Detect which cell encompasses the target text, then output its [x, y] center coordinate. 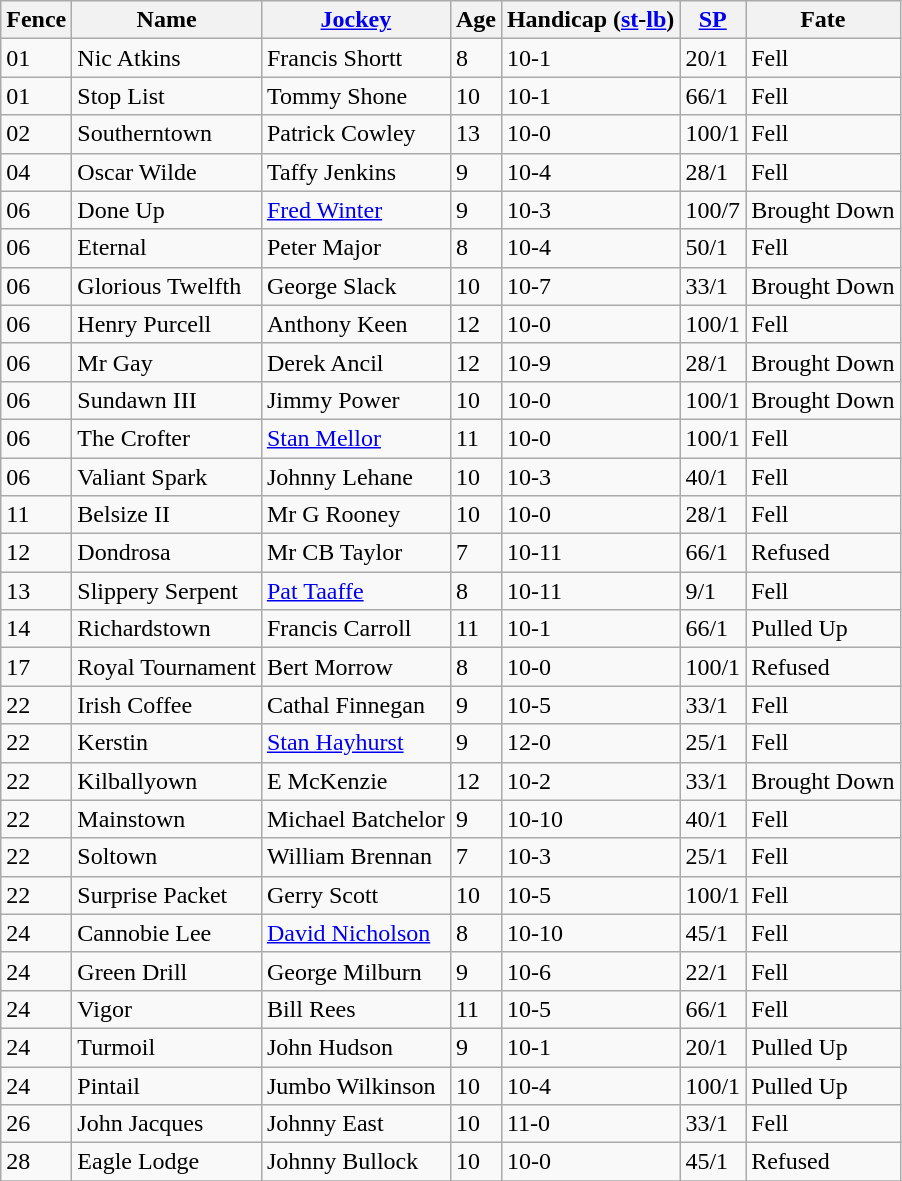
Pintail [167, 1085]
Jockey [356, 20]
14 [36, 629]
Mainstown [167, 819]
10-6 [590, 971]
Johnny East [356, 1124]
William Brennan [356, 857]
10-2 [590, 781]
Mr Gay [167, 362]
Bill Rees [356, 1009]
Johnny Lehane [356, 477]
Francis Carroll [356, 629]
Mr CB Taylor [356, 553]
Kerstin [167, 743]
Done Up [167, 210]
Jimmy Power [356, 400]
Valiant Spark [167, 477]
Gerry Scott [356, 895]
Eternal [167, 248]
22/1 [713, 971]
Soltown [167, 857]
04 [36, 172]
11-0 [590, 1124]
Mr G Rooney [356, 515]
Kilballyown [167, 781]
26 [36, 1124]
Francis Shortt [356, 58]
Fred Winter [356, 210]
Belsize II [167, 515]
Surprise Packet [167, 895]
Age [476, 20]
Glorious Twelfth [167, 286]
Cannobie Lee [167, 933]
17 [36, 667]
Stop List [167, 96]
Nic Atkins [167, 58]
E McKenzie [356, 781]
Peter Major [356, 248]
Patrick Cowley [356, 134]
Sundawn III [167, 400]
Fate [823, 20]
9/1 [713, 591]
Fence [36, 20]
Bert Morrow [356, 667]
George Slack [356, 286]
Vigor [167, 1009]
Henry Purcell [167, 324]
Derek Ancil [356, 362]
Irish Coffee [167, 705]
John Jacques [167, 1124]
Michael Batchelor [356, 819]
Tommy Shone [356, 96]
50/1 [713, 248]
Oscar Wilde [167, 172]
Turmoil [167, 1047]
28 [36, 1162]
Handicap (st-lb) [590, 20]
Anthony Keen [356, 324]
Dondrosa [167, 553]
Jumbo Wilkinson [356, 1085]
Johnny Bullock [356, 1162]
John Hudson [356, 1047]
The Crofter [167, 438]
George Milburn [356, 971]
10-7 [590, 286]
Pat Taaffe [356, 591]
Cathal Finnegan [356, 705]
SP [713, 20]
Taffy Jenkins [356, 172]
Southerntown [167, 134]
Stan Mellor [356, 438]
100/7 [713, 210]
Stan Hayhurst [356, 743]
12-0 [590, 743]
Eagle Lodge [167, 1162]
Slippery Serpent [167, 591]
David Nicholson [356, 933]
Green Drill [167, 971]
02 [36, 134]
Royal Tournament [167, 667]
Name [167, 20]
10-9 [590, 362]
Richardstown [167, 629]
